Detect which cell encompasses the target text, then output its [X, Y] center coordinate. 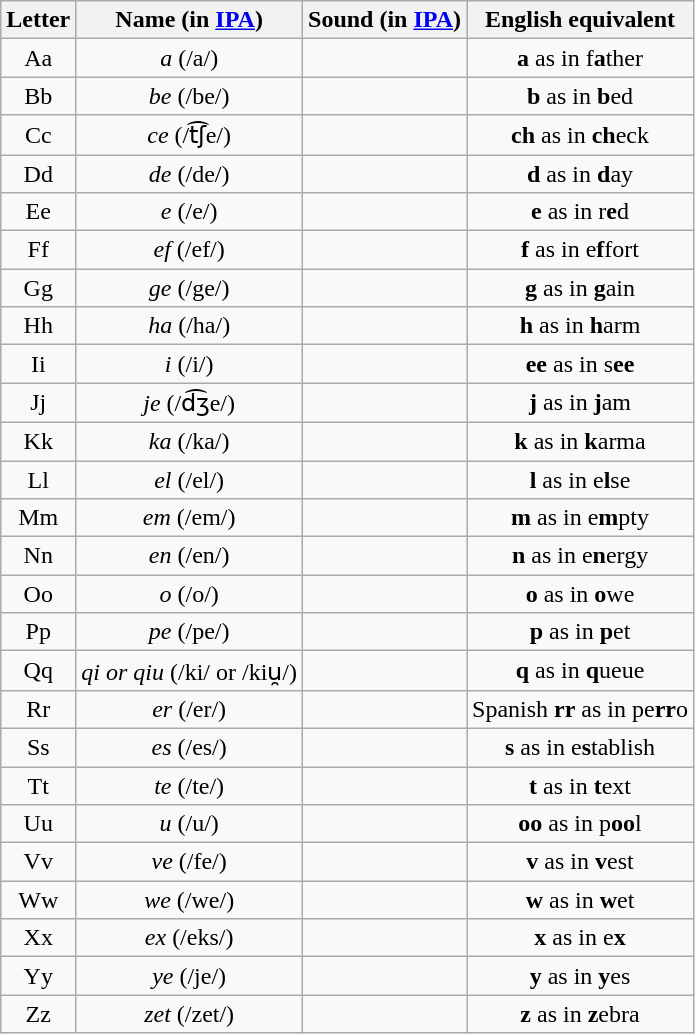
em (/em/) [190, 518]
zet (/zet/) [190, 1014]
ha (/ha/) [190, 326]
Cc [38, 135]
b as in bed [580, 96]
Jj [38, 403]
Nn [38, 556]
h as in harm [580, 326]
Dd [38, 173]
ka (/ka/) [190, 441]
Ii [38, 364]
i (/i/) [190, 364]
t as in text [580, 785]
we (/we/) [190, 900]
Ee [38, 212]
ge (/ge/) [190, 288]
es (/es/) [190, 747]
u (/u/) [190, 824]
Aa [38, 58]
Pp [38, 632]
f as in effort [580, 250]
Xx [38, 938]
Gg [38, 288]
Uu [38, 824]
Ww [38, 900]
be (/be/) [190, 96]
je (/d͡ʒe/) [190, 403]
Yy [38, 976]
en (/en/) [190, 556]
s as in establish [580, 747]
te (/te/) [190, 785]
Letter [38, 20]
a as in father [580, 58]
Qq [38, 671]
o (/o/) [190, 594]
n as in energy [580, 556]
v as in vest [580, 862]
o as in owe [580, 594]
e (/e/) [190, 212]
ve (/fe/) [190, 862]
z as in zebra [580, 1014]
ex (/eks/) [190, 938]
d as in day [580, 173]
Hh [38, 326]
Tt [38, 785]
Name (in IPA) [190, 20]
ee as in see [580, 364]
m as in empty [580, 518]
w as in wet [580, 900]
Oo [38, 594]
ye (/je/) [190, 976]
Zz [38, 1014]
a (/a/) [190, 58]
e as in red [580, 212]
English equivalent [580, 20]
pe (/pe/) [190, 632]
Ll [38, 479]
Bb [38, 96]
q as in queue [580, 671]
er (/er/) [190, 709]
qi or qiu (/ki/ or /kiu̯/) [190, 671]
p as in pet [580, 632]
Kk [38, 441]
oo as in pool [580, 824]
Spanish rr as in perro [580, 709]
Rr [38, 709]
x as in ex [580, 938]
l as in else [580, 479]
ef (/ef/) [190, 250]
g as in gain [580, 288]
Ff [38, 250]
de (/de/) [190, 173]
Sound (in IPA) [385, 20]
k as in karma [580, 441]
j as in jam [580, 403]
ch as in check [580, 135]
Vv [38, 862]
ce (/t͡ʃe/) [190, 135]
el (/el/) [190, 479]
Ss [38, 747]
Mm [38, 518]
y as in yes [580, 976]
